Return (x, y) of the center of cell containing provided text 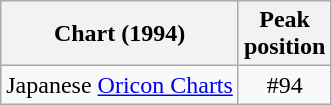
Japanese Oricon Charts (120, 85)
Chart (1994) (120, 34)
#94 (284, 85)
Peak position (284, 34)
